Search for the cell housing the specified text and yield its (X, Y) center coordinate. 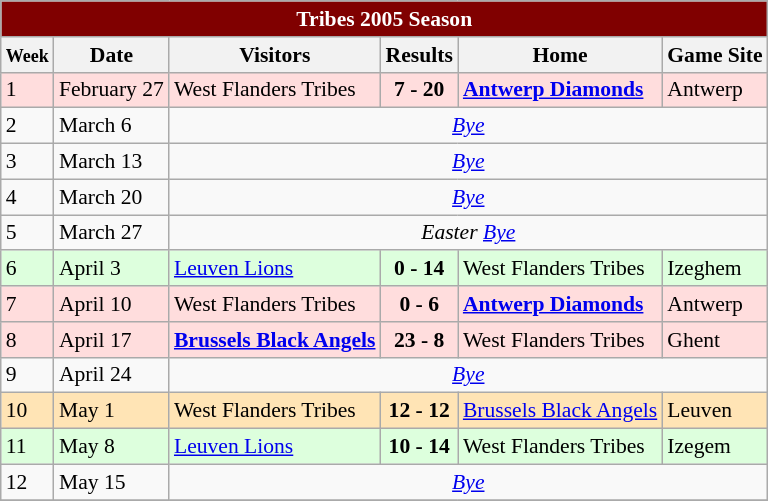
9 (28, 375)
Results (420, 55)
Tribes 2005 Season (384, 19)
0 - 6 (420, 304)
Izegem (714, 447)
10 - 14 (420, 447)
1 (28, 90)
March 6 (112, 126)
4 (28, 197)
7 (28, 304)
8 (28, 340)
12 (28, 482)
April 3 (112, 269)
April 17 (112, 340)
3 (28, 162)
23 - 8 (420, 340)
Ghent (714, 340)
May 8 (112, 447)
March 13 (112, 162)
Leuven (714, 411)
Game Site (714, 55)
12 - 12 (420, 411)
Visitors (275, 55)
10 (28, 411)
April 10 (112, 304)
2 (28, 126)
Izeghem (714, 269)
Date (112, 55)
May 15 (112, 482)
April 24 (112, 375)
May 1 (112, 411)
5 (28, 233)
6 (28, 269)
Easter Bye (468, 233)
Week (28, 55)
7 - 20 (420, 90)
0 - 14 (420, 269)
March 20 (112, 197)
March 27 (112, 233)
11 (28, 447)
Home (560, 55)
February 27 (112, 90)
